Detect which cell encompasses the target text, then output its (x, y) center coordinate. 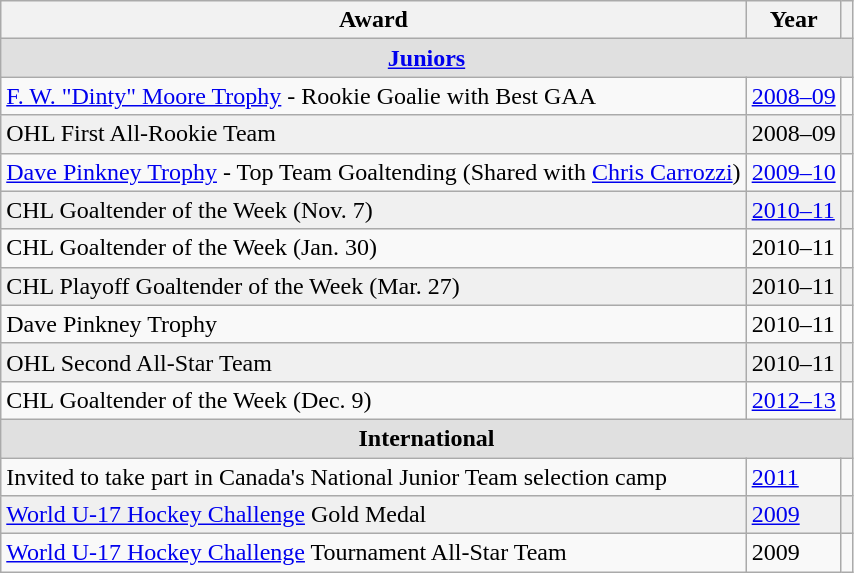
Dave Pinkney Trophy (374, 324)
2011 (794, 477)
2012–13 (794, 400)
Invited to take part in Canada's National Junior Team selection camp (374, 477)
Dave Pinkney Trophy - Top Team Goaltending (Shared with Chris Carrozzi) (374, 172)
Year (794, 20)
World U-17 Hockey Challenge Tournament All-Star Team (374, 553)
CHL Goaltender of the Week (Jan. 30) (374, 248)
2009–10 (794, 172)
OHL Second All-Star Team (374, 362)
CHL Goaltender of the Week (Dec. 9) (374, 400)
World U-17 Hockey Challenge Gold Medal (374, 515)
CHL Playoff Goaltender of the Week (Mar. 27) (374, 286)
Award (374, 20)
OHL First All-Rookie Team (374, 134)
F. W. "Dinty" Moore Trophy - Rookie Goalie with Best GAA (374, 96)
CHL Goaltender of the Week (Nov. 7) (374, 210)
Juniors (427, 58)
International (427, 438)
